Return the (x, y) coordinate for the center point of the cell that contains the specified text.  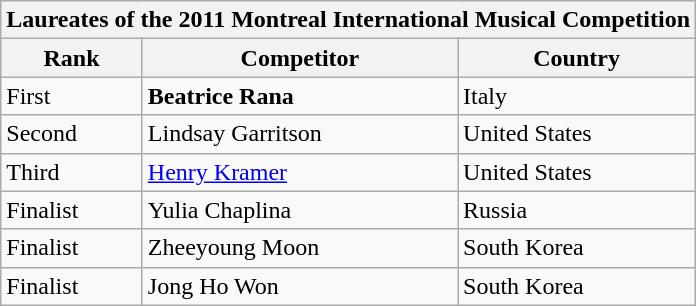
Jong Ho Won (300, 286)
Laureates of the 2011 Montreal International Musical Competition (348, 20)
Italy (577, 96)
First (72, 96)
Yulia Chaplina (300, 210)
Zheeyoung Moon (300, 248)
Second (72, 134)
Third (72, 172)
Country (577, 58)
Henry Kramer (300, 172)
Beatrice Rana (300, 96)
Russia (577, 210)
Competitor (300, 58)
Rank (72, 58)
Lindsay Garritson (300, 134)
